Scan for the cell matching the given text and deliver its (X, Y) coordinate at center. 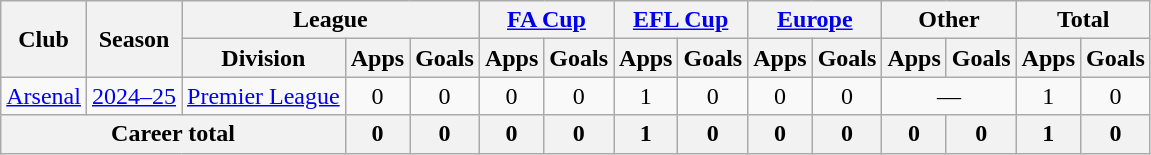
Europe (815, 20)
EFL Cup (681, 20)
— (949, 96)
Division (264, 58)
League (331, 20)
Total (1083, 20)
Season (134, 39)
Club (44, 39)
Arsenal (44, 96)
2024–25 (134, 96)
Career total (173, 134)
FA Cup (546, 20)
Premier League (264, 96)
Other (949, 20)
